For the text-containing cell, return its midpoint in [x, y] coordinate format. 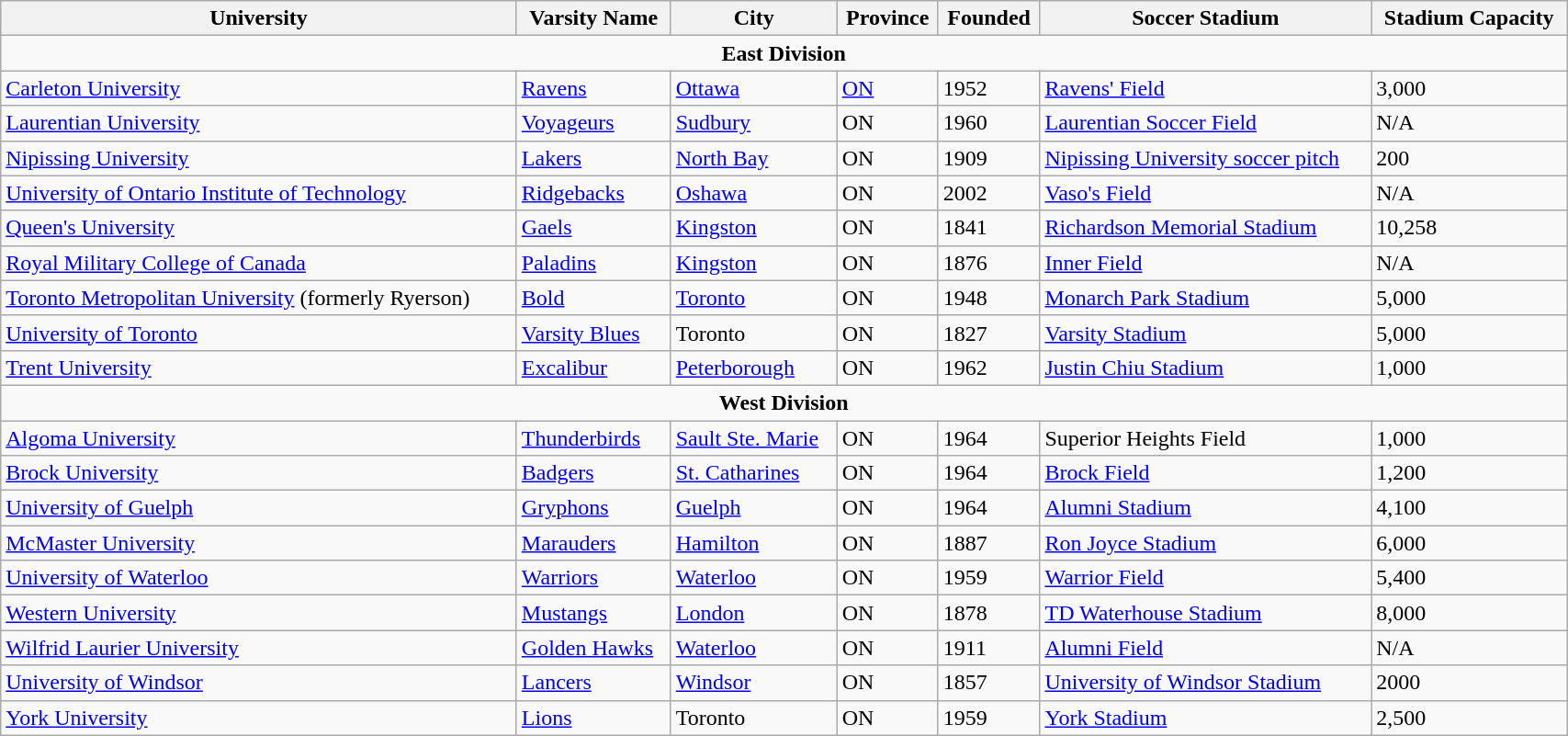
University of Windsor [259, 683]
McMaster University [259, 543]
Voyageurs [593, 123]
Sault Ste. Marie [753, 438]
York University [259, 718]
Nipissing University soccer pitch [1205, 158]
1878 [988, 613]
Paladins [593, 263]
1827 [988, 333]
Thunderbirds [593, 438]
Bold [593, 298]
Brock University [259, 473]
TD Waterhouse Stadium [1205, 613]
City [753, 18]
Peterborough [753, 368]
Nipissing University [259, 158]
Monarch Park Stadium [1205, 298]
1857 [988, 683]
3,000 [1470, 88]
200 [1470, 158]
Alumni Field [1205, 648]
Ridgebacks [593, 193]
York Stadium [1205, 718]
Alumni Stadium [1205, 508]
University of Toronto [259, 333]
4,100 [1470, 508]
Justin Chiu Stadium [1205, 368]
Stadium Capacity [1470, 18]
Laurentian Soccer Field [1205, 123]
Varsity Name [593, 18]
University of Guelph [259, 508]
West Division [784, 402]
Warrior Field [1205, 578]
Marauders [593, 543]
Soccer Stadium [1205, 18]
Hamilton [753, 543]
Mustangs [593, 613]
Vaso's Field [1205, 193]
Lancers [593, 683]
Guelph [753, 508]
Province [887, 18]
Ravens [593, 88]
Inner Field [1205, 263]
5,400 [1470, 578]
1876 [988, 263]
University of Waterloo [259, 578]
Brock Field [1205, 473]
Queen's University [259, 228]
Trent University [259, 368]
Algoma University [259, 438]
University [259, 18]
London [753, 613]
Lions [593, 718]
6,000 [1470, 543]
University of Ontario Institute of Technology [259, 193]
1911 [988, 648]
Gaels [593, 228]
Western University [259, 613]
Lakers [593, 158]
Carleton University [259, 88]
1948 [988, 298]
Wilfrid Laurier University [259, 648]
1887 [988, 543]
Oshawa [753, 193]
Founded [988, 18]
2000 [1470, 683]
2,500 [1470, 718]
North Bay [753, 158]
Excalibur [593, 368]
St. Catharines [753, 473]
1,200 [1470, 473]
1841 [988, 228]
1952 [988, 88]
Varsity Stadium [1205, 333]
Toronto Metropolitan University (formerly Ryerson) [259, 298]
East Division [784, 53]
Ravens' Field [1205, 88]
Gryphons [593, 508]
Sudbury [753, 123]
University of Windsor Stadium [1205, 683]
Richardson Memorial Stadium [1205, 228]
10,258 [1470, 228]
Ottawa [753, 88]
1909 [988, 158]
Warriors [593, 578]
Ron Joyce Stadium [1205, 543]
Superior Heights Field [1205, 438]
Windsor [753, 683]
2002 [988, 193]
Golden Hawks [593, 648]
1962 [988, 368]
Laurentian University [259, 123]
Royal Military College of Canada [259, 263]
1960 [988, 123]
Badgers [593, 473]
Varsity Blues [593, 333]
8,000 [1470, 613]
